Output the [x, y] coordinate of the center of the cell containing the given text.  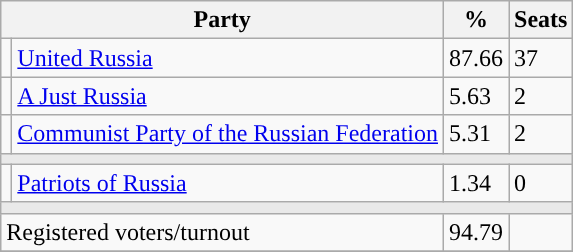
Communist Party of the Russian Federation [228, 134]
94.79 [476, 232]
Patriots of Russia [228, 183]
1.34 [476, 183]
37 [541, 58]
Party [222, 20]
87.66 [476, 58]
% [476, 20]
A Just Russia [228, 96]
Seats [541, 20]
0 [541, 183]
Registered voters/turnout [222, 232]
United Russia [228, 58]
5.31 [476, 134]
5.63 [476, 96]
